Find where the given text appears and provide that cell's center as (X, Y) coordinate. 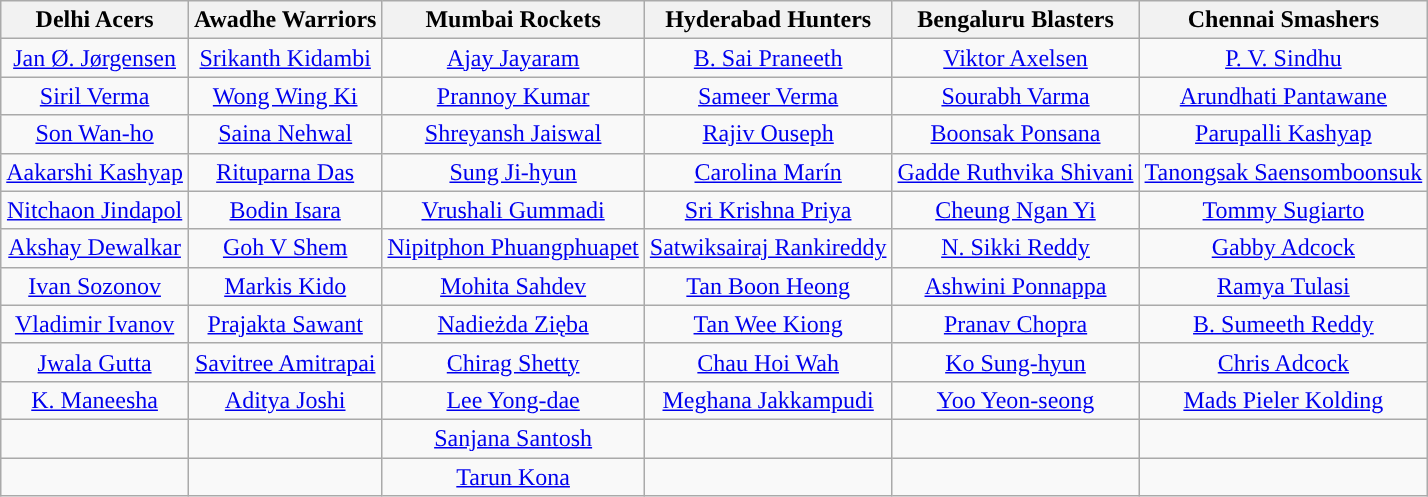
Mads Pieler Kolding (1284, 400)
Gabby Adcock (1284, 248)
Siril Verma (95, 96)
Parupalli Kashyap (1284, 134)
Hyderabad Hunters (768, 20)
Nitchaon Jindapol (95, 210)
Sanjana Santosh (513, 438)
Arundhati Pantawane (1284, 96)
Meghana Jakkampudi (768, 400)
Rituparna Das (285, 172)
Saina Nehwal (285, 134)
Tanongsak Saensomboonsuk (1284, 172)
Mohita Sahdev (513, 286)
Chennai Smashers (1284, 20)
Ashwini Ponnappa (1016, 286)
Sameer Verma (768, 96)
Vrushali Gummadi (513, 210)
Bodin Isara (285, 210)
Tan Wee Kiong (768, 324)
Aakarshi Kashyap (95, 172)
K. Maneesha (95, 400)
Jwala Gutta (95, 362)
Pranav Chopra (1016, 324)
B. Sai Praneeth (768, 58)
Wong Wing Ki (285, 96)
Viktor Axelsen (1016, 58)
Chirag Shetty (513, 362)
Tommy Sugiarto (1284, 210)
N. Sikki Reddy (1016, 248)
Ivan Sozonov (95, 286)
Nadieżda Zięba (513, 324)
Goh V Shem (285, 248)
Delhi Acers (95, 20)
Sung Ji-hyun (513, 172)
Tarun Kona (513, 477)
Aditya Joshi (285, 400)
Savitree Amitrapai (285, 362)
Yoo Yeon-seong (1016, 400)
Ramya Tulasi (1284, 286)
Carolina Marín (768, 172)
Son Wan-ho (95, 134)
Chris Adcock (1284, 362)
Boonsak Ponsana (1016, 134)
Nipitphon Phuangphuapet (513, 248)
Prajakta Sawant (285, 324)
Sri Krishna Priya (768, 210)
P. V. Sindhu (1284, 58)
Markis Kido (285, 286)
Ko Sung-hyun (1016, 362)
Awadhe Warriors (285, 20)
Ajay Jayaram (513, 58)
Vladimir Ivanov (95, 324)
Sourabh Varma (1016, 96)
Shreyansh Jaiswal (513, 134)
Srikanth Kidambi (285, 58)
Bengaluru Blasters (1016, 20)
Tan Boon Heong (768, 286)
Rajiv Ouseph (768, 134)
Gadde Ruthvika Shivani (1016, 172)
Akshay Dewalkar (95, 248)
Chau Hoi Wah (768, 362)
Lee Yong-dae (513, 400)
Satwiksairaj Rankireddy (768, 248)
B. Sumeeth Reddy (1284, 324)
Prannoy Kumar (513, 96)
Jan Ø. Jørgensen (95, 58)
Mumbai Rockets (513, 20)
Cheung Ngan Yi (1016, 210)
